Capture the cell that displays the provided text and extract its [X, Y] central coordinate. 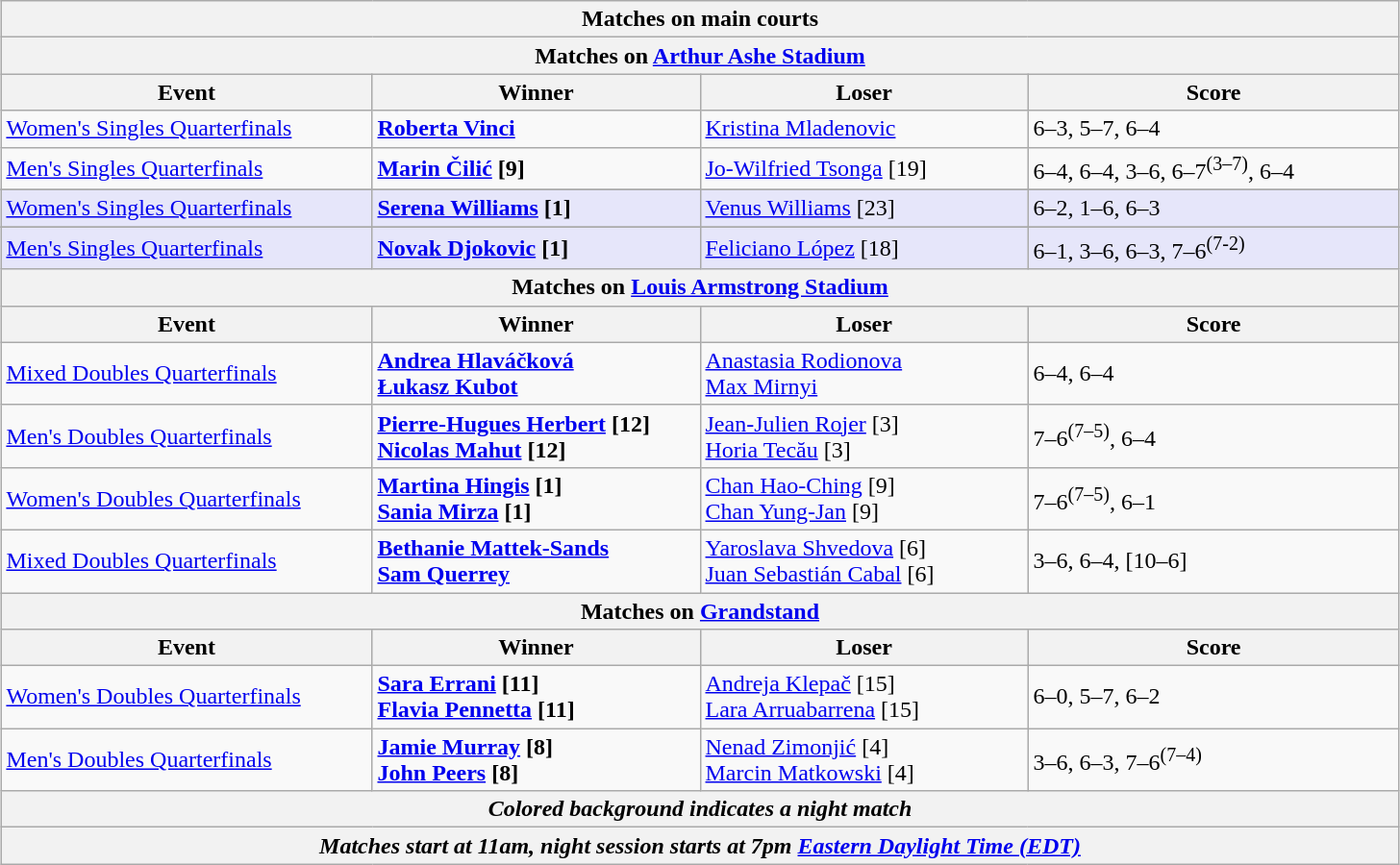
7–6(7–5), 6–4 [1213, 436]
6–4, 6–4 [1213, 373]
Andreja Klepač [15] Lara Arruabarrena [15] [863, 698]
Sara Errani [11] Flavia Pennetta [11] [537, 698]
7–6(7–5), 6–1 [1213, 498]
Anastasia Rodionova Max Mirnyi [863, 373]
Martina Hingis [1] Sania Mirza [1] [537, 498]
Bethanie Mattek-Sands Sam Querrey [537, 561]
3–6, 6–4, [10–6] [1213, 561]
6–0, 5–7, 6–2 [1213, 698]
Matches start at 11am, night session starts at 7pm Eastern Daylight Time (EDT) [700, 846]
Jamie Murray [8] John Peers [8] [537, 759]
Venus Williams [23] [863, 209]
Roberta Vinci [537, 129]
Andrea Hlaváčková Łukasz Kubot [537, 373]
Kristina Mladenovic [863, 129]
Jean-Julien Rojer [3] Horia Tecău [3] [863, 436]
Nenad Zimonjić [4] Marcin Matkowski [4] [863, 759]
6–4, 6–4, 3–6, 6–7(3–7), 6–4 [1213, 169]
Matches on Arthur Ashe Stadium [700, 56]
Matches on main courts [700, 19]
Novak Djokovic [1] [537, 248]
Serena Williams [1] [537, 209]
6–3, 5–7, 6–4 [1213, 129]
Marin Čilić [9] [537, 169]
Matches on Grandstand [700, 611]
6–1, 3–6, 6–3, 7–6(7-2) [1213, 248]
3–6, 6–3, 7–6(7–4) [1213, 759]
Feliciano López [18] [863, 248]
6–2, 1–6, 6–3 [1213, 209]
Pierre-Hugues Herbert [12] Nicolas Mahut [12] [537, 436]
Jo-Wilfried Tsonga [19] [863, 169]
Chan Hao-Ching [9] Chan Yung-Jan [9] [863, 498]
Colored background indicates a night match [700, 809]
Yaroslava Shvedova [6] Juan Sebastián Cabal [6] [863, 561]
Matches on Louis Armstrong Stadium [700, 287]
